Output the (x, y) coordinate of the center of the cell containing the given text.  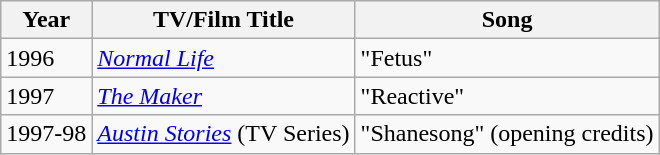
"Shanesong" (opening credits) (507, 134)
1997 (46, 96)
1997-98 (46, 134)
Austin Stories (TV Series) (224, 134)
The Maker (224, 96)
Year (46, 20)
Normal Life (224, 58)
1996 (46, 58)
"Reactive" (507, 96)
TV/Film Title (224, 20)
Song (507, 20)
"Fetus" (507, 58)
